Find where the given text appears and provide that cell's center as [x, y] coordinate. 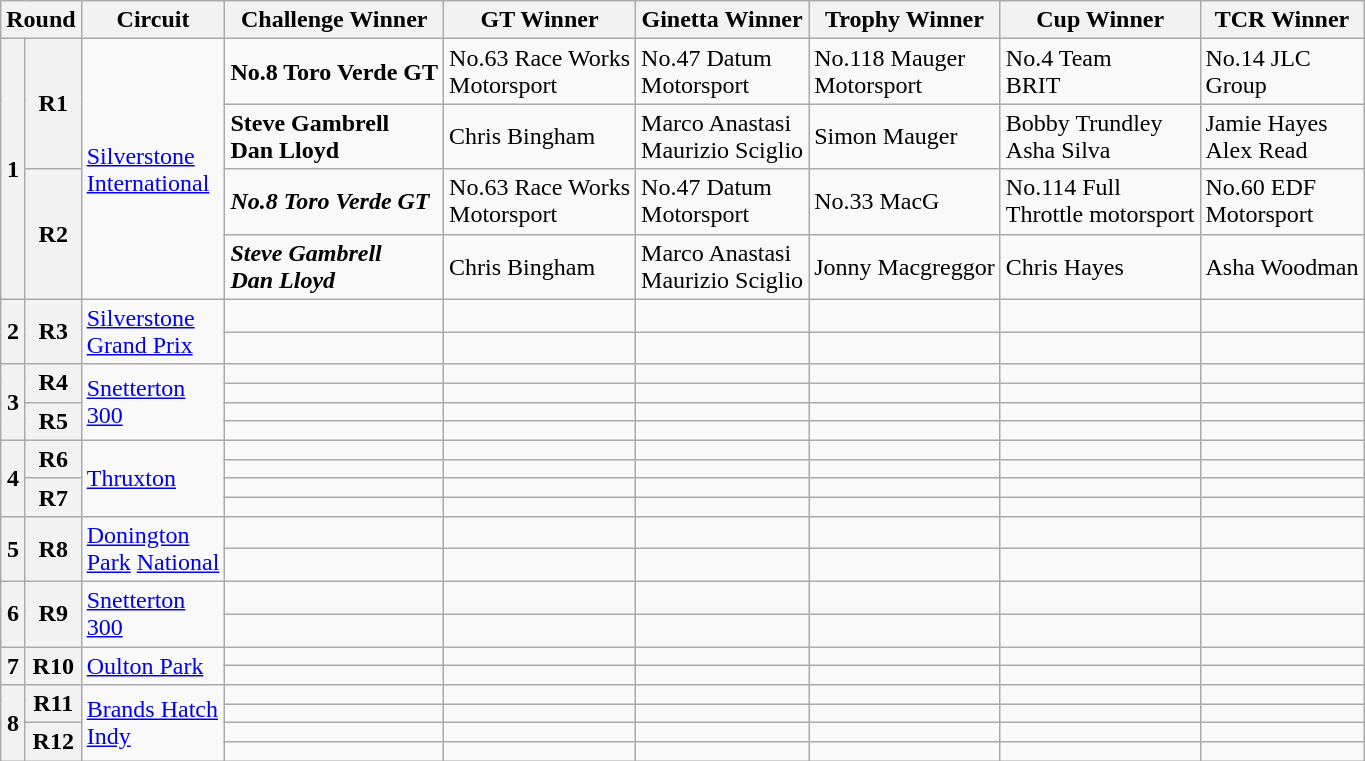
Round [41, 20]
R5 [53, 421]
R12 [53, 742]
No.33 MacG [905, 202]
DoningtonPark National [153, 548]
6 [14, 614]
Circuit [153, 20]
Challenge Winner [334, 20]
R6 [53, 459]
7 [14, 665]
Brands HatchIndy [153, 723]
Thruxton [153, 478]
R1 [53, 104]
GT Winner [540, 20]
No.118 MaugerMotorsport [905, 72]
Asha Woodman [1282, 266]
Oulton Park [153, 665]
8 [14, 723]
2 [14, 332]
Cup Winner [1100, 20]
R2 [53, 234]
R10 [53, 665]
R7 [53, 497]
5 [14, 548]
No.4 TeamBRIT [1100, 72]
No.60 EDFMotorsport [1282, 202]
TCR Winner [1282, 20]
No.114 FullThrottle motorsport [1100, 202]
3 [14, 402]
R9 [53, 614]
Bobby TrundleyAsha Silva [1100, 136]
Trophy Winner [905, 20]
No.14 JLCGroup [1282, 72]
Chris Hayes [1100, 266]
Jamie HayesAlex Read [1282, 136]
Simon Mauger [905, 136]
SilverstoneInternational [153, 169]
R11 [53, 704]
Jonny Macgreggor [905, 266]
SilverstoneGrand Prix [153, 332]
4 [14, 478]
R3 [53, 332]
1 [14, 169]
R4 [53, 383]
Ginetta Winner [722, 20]
R8 [53, 548]
